Pinpoint the cell where the given text exists, returning its (x, y) midpoint coordinate. 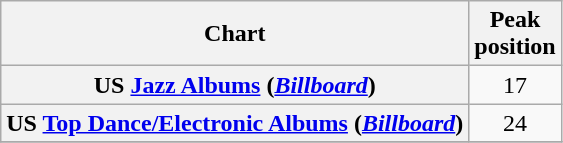
24 (515, 123)
Chart (235, 34)
US Jazz Albums (Billboard) (235, 85)
17 (515, 85)
Peakposition (515, 34)
US Top Dance/Electronic Albums (Billboard) (235, 123)
